For the text-containing cell, return its midpoint in (X, Y) coordinate format. 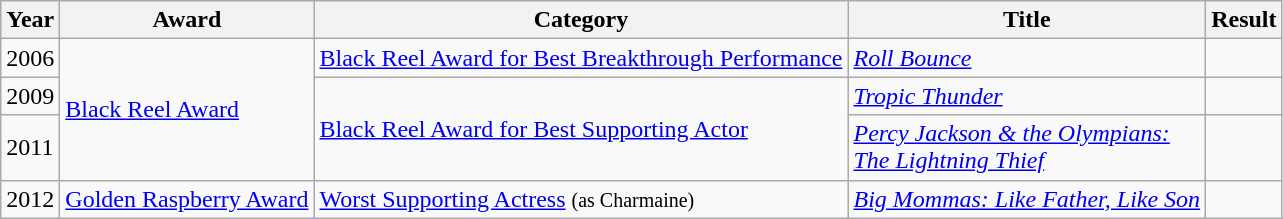
Result (1244, 20)
Percy Jackson & the Olympians:The Lightning Thief (1027, 148)
2009 (30, 96)
Golden Raspberry Award (187, 199)
Title (1027, 20)
Roll Bounce (1027, 58)
Tropic Thunder (1027, 96)
Black Reel Award for Best Supporting Actor (581, 128)
Black Reel Award for Best Breakthrough Performance (581, 58)
2011 (30, 148)
Black Reel Award (187, 110)
Category (581, 20)
Big Mommas: Like Father, Like Son (1027, 199)
2012 (30, 199)
Award (187, 20)
2006 (30, 58)
Year (30, 20)
Worst Supporting Actress (as Charmaine) (581, 199)
